Return the (x, y) coordinate for the center point of the cell that contains the specified text.  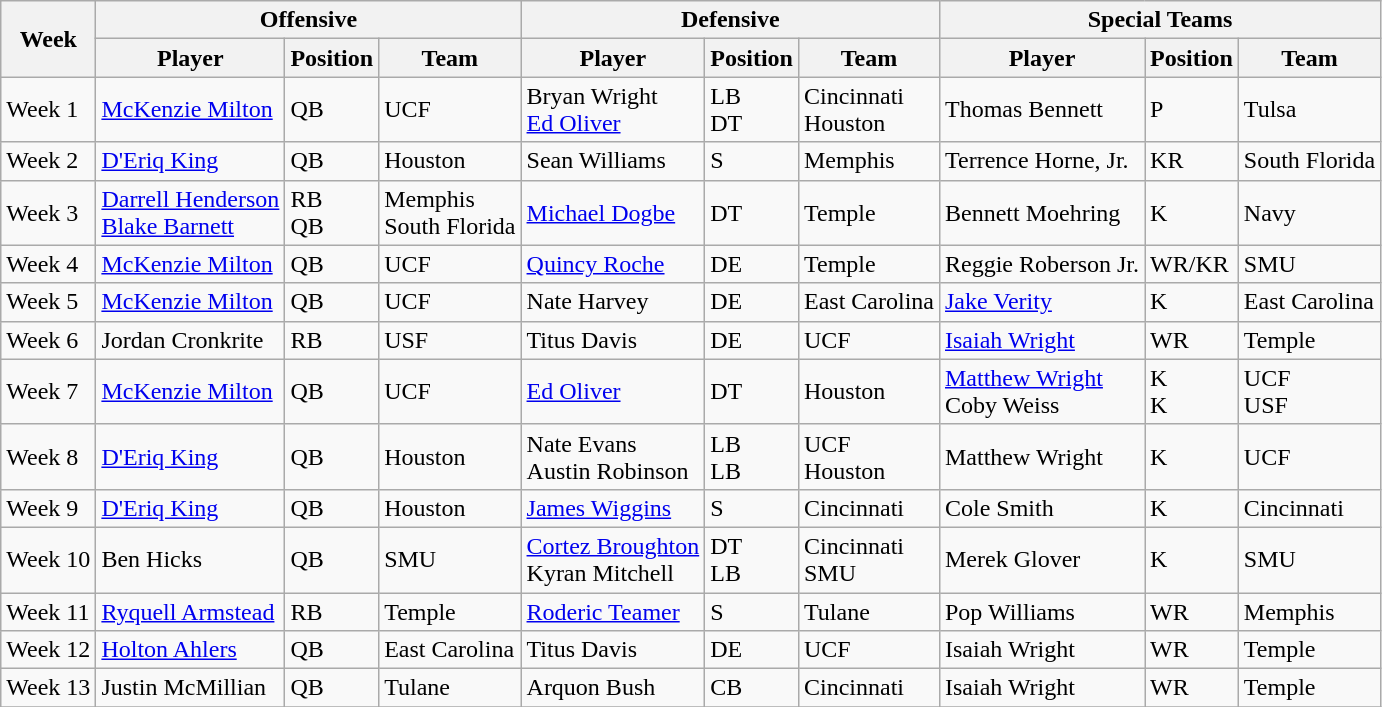
Roderic Teamer (613, 611)
Tulsa (1309, 110)
Thomas Bennett (1042, 110)
Bennett Moehring (1042, 212)
Cole Smith (1042, 508)
Week 12 (48, 650)
Jake Verity (1042, 302)
Holton Ahlers (190, 650)
MemphisSouth Florida (450, 212)
CincinnatiSMU (868, 560)
Navy (1309, 212)
Week 2 (48, 161)
Reggie Roberson Jr. (1042, 264)
RBQB (332, 212)
Nate Harvey (613, 302)
LBLB (752, 456)
Week 3 (48, 212)
Ed Oliver (613, 392)
Matthew WrightCoby Weiss (1042, 392)
UCFHouston (868, 456)
KR (1192, 161)
Cortez BroughtonKyran Mitchell (613, 560)
Week (48, 39)
P (1192, 110)
Week 1 (48, 110)
Offensive (308, 20)
Merek Glover (1042, 560)
Week 8 (48, 456)
Week 6 (48, 340)
Ryquell Armstead (190, 611)
Week 11 (48, 611)
Quincy Roche (613, 264)
Week 9 (48, 508)
USF (450, 340)
Matthew Wright (1042, 456)
Sean Williams (613, 161)
Nate EvansAustin Robinson (613, 456)
Michael Dogbe (613, 212)
CincinnatiHouston (868, 110)
Justin McMillian (190, 688)
South Florida (1309, 161)
Week 10 (48, 560)
Defensive (730, 20)
Ben Hicks (190, 560)
LBDT (752, 110)
Bryan WrightEd Oliver (613, 110)
Week 7 (48, 392)
DTLB (752, 560)
UCFUSF (1309, 392)
Terrence Horne, Jr. (1042, 161)
Arquon Bush (613, 688)
WR/KR (1192, 264)
Week 13 (48, 688)
CB (752, 688)
Pop Williams (1042, 611)
Jordan Cronkrite (190, 340)
KK (1192, 392)
Darrell HendersonBlake Barnett (190, 212)
Special Teams (1160, 20)
Week 5 (48, 302)
James Wiggins (613, 508)
Week 4 (48, 264)
